Search for the cell housing the specified text and yield its (X, Y) center coordinate. 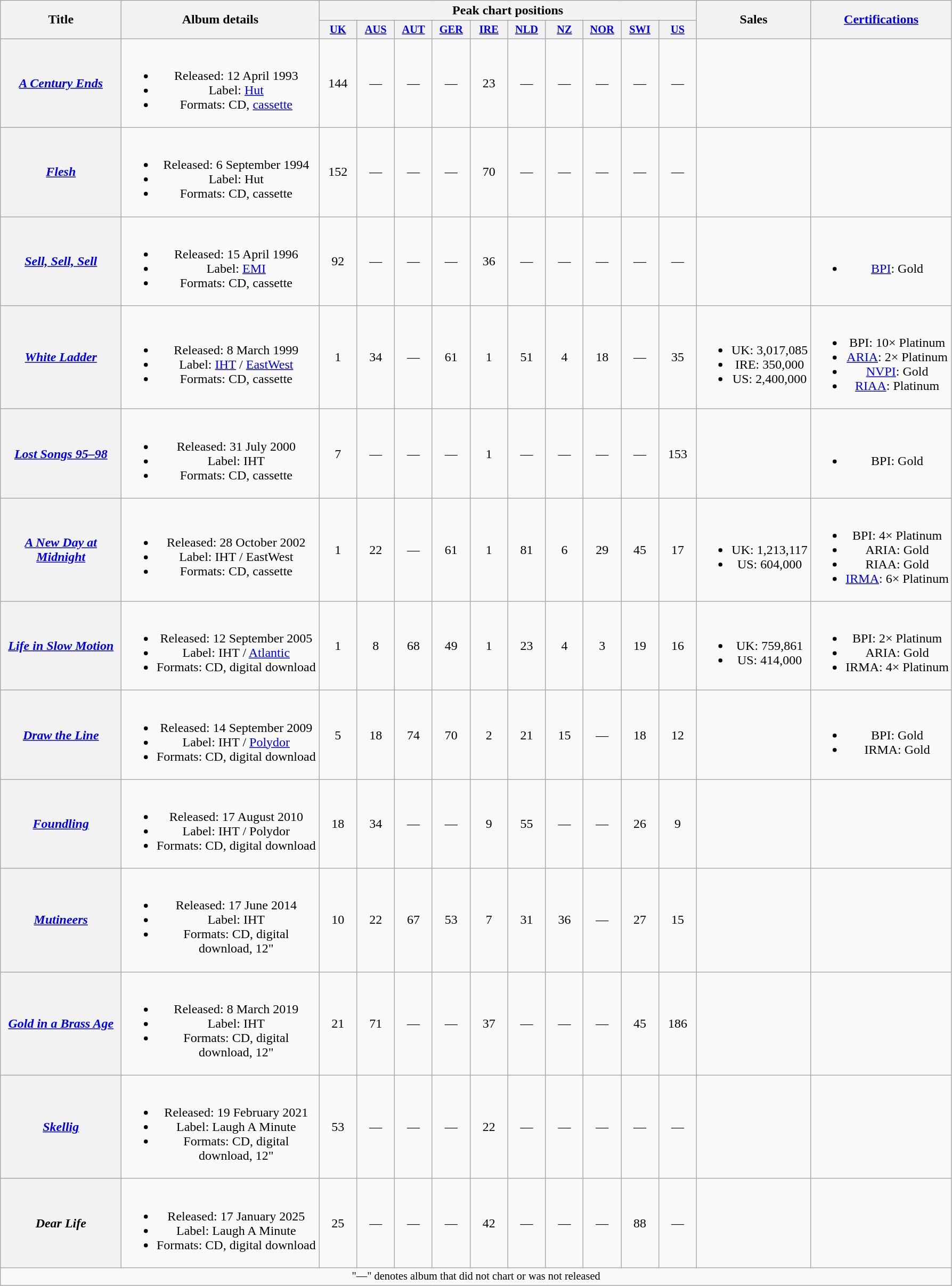
19 (640, 646)
NLD (526, 30)
Released: 17 January 2025Label: Laugh A MinuteFormats: CD, digital download (221, 1223)
BPI: 10× PlatinumARIA: 2× PlatinumNVPI: GoldRIAA: Platinum (881, 357)
37 (489, 1023)
"—" denotes album that did not chart or was not released (476, 1276)
Dear Life (61, 1223)
AUS (376, 30)
26 (640, 824)
Draw the Line (61, 735)
US (678, 30)
6 (565, 550)
27 (640, 920)
186 (678, 1023)
71 (376, 1023)
42 (489, 1223)
White Ladder (61, 357)
SWI (640, 30)
Released: 12 April 1993Label: HutFormats: CD, cassette (221, 83)
GER (451, 30)
144 (338, 83)
49 (451, 646)
10 (338, 920)
Released: 8 March 1999Label: IHT / EastWestFormats: CD, cassette (221, 357)
55 (526, 824)
Title (61, 20)
Sell, Sell, Sell (61, 261)
51 (526, 357)
81 (526, 550)
Certifications (881, 20)
Released: 28 October 2002Label: IHT / EastWestFormats: CD, cassette (221, 550)
Life in Slow Motion (61, 646)
Released: 8 March 2019Label: IHTFormats: CD, digital download, 12" (221, 1023)
2 (489, 735)
16 (678, 646)
31 (526, 920)
29 (602, 550)
Flesh (61, 173)
A Century Ends (61, 83)
153 (678, 454)
NZ (565, 30)
Released: 6 September 1994Label: HutFormats: CD, cassette (221, 173)
IRE (489, 30)
74 (413, 735)
BPI: 4× PlatinumARIA: GoldRIAA: GoldIRMA: 6× Platinum (881, 550)
Album details (221, 20)
Released: 14 September 2009Label: IHT / PolydorFormats: CD, digital download (221, 735)
Released: 19 February 2021Label: Laugh A MinuteFormats: CD, digital download, 12" (221, 1127)
UK: 1,213,117US: 604,000 (753, 550)
92 (338, 261)
UK: 3,017,085IRE: 350,000US: 2,400,000 (753, 357)
Released: 12 September 2005Label: IHT / AtlanticFormats: CD, digital download (221, 646)
35 (678, 357)
8 (376, 646)
Released: 17 June 2014Label: IHTFormats: CD, digital download, 12" (221, 920)
67 (413, 920)
5 (338, 735)
152 (338, 173)
Released: 15 April 1996Label: EMIFormats: CD, cassette (221, 261)
Gold in a Brass Age (61, 1023)
Released: 17 August 2010Label: IHT / PolydorFormats: CD, digital download (221, 824)
Foundling (61, 824)
Peak chart positions (508, 11)
NOR (602, 30)
Sales (753, 20)
25 (338, 1223)
A New Day at Midnight (61, 550)
Skellig (61, 1127)
BPI: GoldIRMA: Gold (881, 735)
17 (678, 550)
UK (338, 30)
BPI: 2× PlatinumARIA: GoldIRMA: 4× Platinum (881, 646)
12 (678, 735)
3 (602, 646)
Lost Songs 95–98 (61, 454)
UK: 759,861US: 414,000 (753, 646)
Mutineers (61, 920)
88 (640, 1223)
68 (413, 646)
AUT (413, 30)
Released: 31 July 2000Label: IHTFormats: CD, cassette (221, 454)
